Provide the (x, y) coordinate of the cell's center where the given text is located.  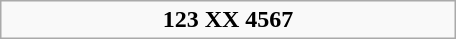
123 XX 4567 (228, 20)
